Scan for the cell matching the given text and deliver its (x, y) coordinate at center. 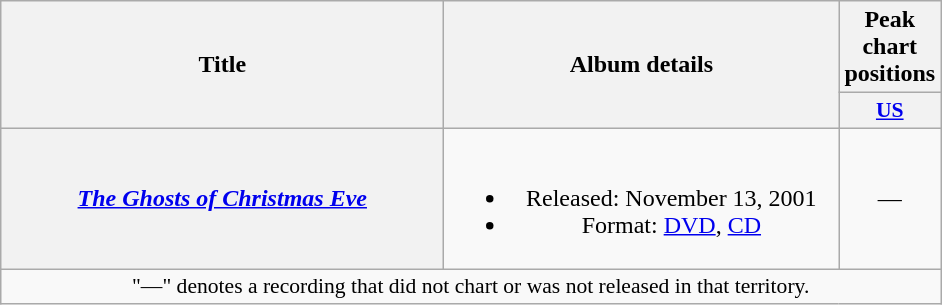
Title (222, 65)
US (890, 111)
"—" denotes a recording that did not chart or was not released in that territory. (471, 286)
Peak chart positions (890, 47)
— (890, 198)
The Ghosts of Christmas Eve (222, 198)
Released: November 13, 2001Format: DVD, CD (642, 198)
Album details (642, 65)
